Return [X, Y] of the center of cell containing provided text 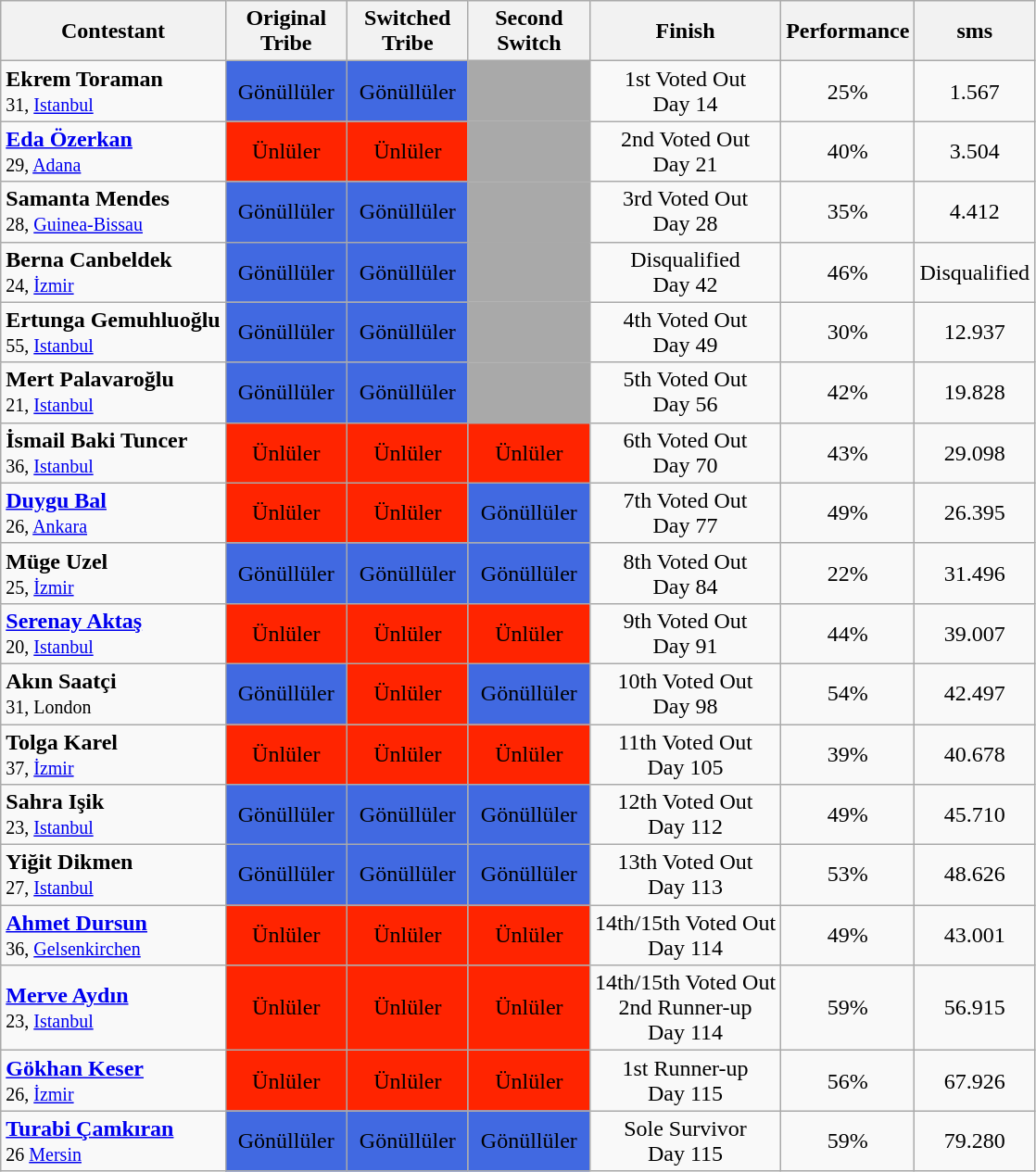
Ekrem Toraman31, Istanbul [113, 91]
Duygu Bal26, Ankara [113, 513]
Sahra Işik23, Istanbul [113, 815]
43% [848, 452]
42% [848, 393]
Switched Tribe [408, 32]
Sole Survivor Day 115 [685, 1141]
Serenay Aktaş20, Istanbul [113, 634]
12.937 [975, 332]
Merve Aydın23, Istanbul [113, 1008]
14th/15th Voted Out 2nd Runner-up Day 114 [685, 1008]
İsmail Baki Tuncer36, Istanbul [113, 452]
42.497 [975, 693]
Akın Saatçi31, London [113, 693]
30% [848, 332]
Ahmet Dursun36, Gelsenkirchen [113, 936]
46% [848, 272]
4.412 [975, 211]
19.828 [975, 393]
56% [848, 1080]
Mert Palavaroğlu21, Istanbul [113, 393]
Second Switch [528, 32]
Turabi Çamkıran26 Mersin [113, 1141]
54% [848, 693]
4th Voted Out Day 49 [685, 332]
1.567 [975, 91]
7th Voted Out Day 77 [685, 513]
48.626 [975, 875]
14th/15th Voted Out Day 114 [685, 936]
39.007 [975, 634]
10th Voted Out Day 98 [685, 693]
Müge Uzel25, İzmir [113, 573]
13th Voted Out Day 113 [685, 875]
44% [848, 634]
11th Voted Out Day 105 [685, 754]
Original Tribe [285, 32]
5th Voted Out Day 56 [685, 393]
sms [975, 32]
31.496 [975, 573]
Gökhan Keser26, İzmir [113, 1080]
Finish [685, 32]
Tolga Karel37, İzmir [113, 754]
2nd Voted Out Day 21 [685, 152]
40% [848, 152]
35% [848, 211]
Performance [848, 32]
29.098 [975, 452]
43.001 [975, 936]
1st Runner-up Day 115 [685, 1080]
56.915 [975, 1008]
Contestant [113, 32]
67.926 [975, 1080]
53% [848, 875]
25% [848, 91]
45.710 [975, 815]
79.280 [975, 1141]
Disqualified [975, 272]
Berna Canbeldek24, İzmir [113, 272]
12th Voted Out Day 112 [685, 815]
26.395 [975, 513]
1st Voted Out Day 14 [685, 91]
Disqualified Day 42 [685, 272]
9th Voted Out Day 91 [685, 634]
3.504 [975, 152]
6th Voted Out Day 70 [685, 452]
40.678 [975, 754]
39% [848, 754]
8th Voted Out Day 84 [685, 573]
22% [848, 573]
Ertunga Gemuhluoğlu55, Istanbul [113, 332]
3rd Voted Out Day 28 [685, 211]
Eda Özerkan29, Adana [113, 152]
Yiğit Dikmen27, Istanbul [113, 875]
Samanta Mendes28, Guinea-Bissau [113, 211]
